Locate the cell with the specified text and output its (X, Y) center coordinate. 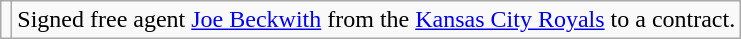
Signed free agent Joe Beckwith from the Kansas City Royals to a contract. (376, 20)
